Determine the (x, y) coordinate at the center of the cell enclosing the given text.  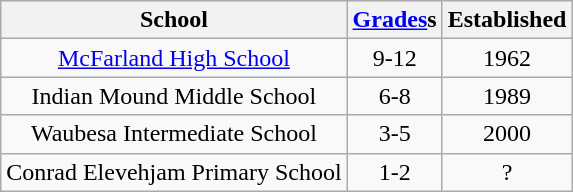
Conrad Elevehjam Primary School (174, 172)
1962 (507, 58)
3-5 (394, 134)
1989 (507, 96)
6-8 (394, 96)
Gradess (394, 20)
? (507, 172)
2000 (507, 134)
1-2 (394, 172)
9-12 (394, 58)
Waubesa Intermediate School (174, 134)
School (174, 20)
McFarland High School (174, 58)
Indian Mound Middle School (174, 96)
Established (507, 20)
